Identify which cell holds the provided text, then report its (x, y) central coordinate. 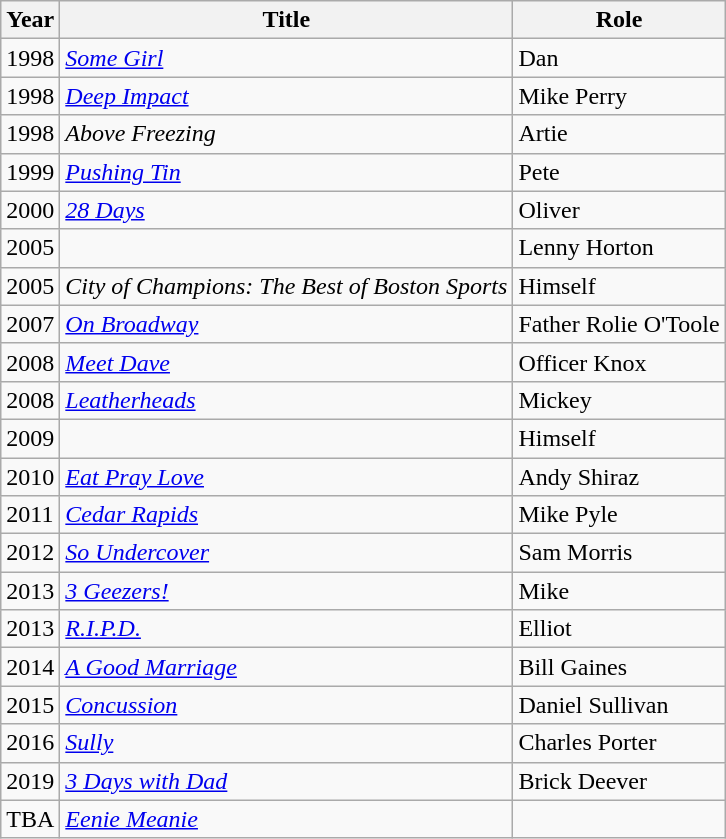
2019 (30, 781)
City of Champions: The Best of Boston Sports (286, 286)
Mike Pyle (619, 515)
Role (619, 20)
Year (30, 20)
2014 (30, 667)
Lenny Horton (619, 248)
Oliver (619, 210)
Eat Pray Love (286, 477)
R.I.P.D. (286, 629)
1999 (30, 172)
Sam Morris (619, 553)
Artie (619, 134)
2009 (30, 438)
Bill Gaines (619, 667)
So Undercover (286, 553)
2007 (30, 324)
2012 (30, 553)
Cedar Rapids (286, 515)
Title (286, 20)
Elliot (619, 629)
3 Days with Dad (286, 781)
Eenie Meanie (286, 819)
Mickey (619, 400)
Meet Dave (286, 362)
Charles Porter (619, 743)
Dan (619, 58)
Above Freezing (286, 134)
Mike Perry (619, 96)
2016 (30, 743)
2000 (30, 210)
28 Days (286, 210)
A Good Marriage (286, 667)
On Broadway (286, 324)
Deep Impact (286, 96)
Mike (619, 591)
2011 (30, 515)
Daniel Sullivan (619, 705)
Pushing Tin (286, 172)
TBA (30, 819)
Andy Shiraz (619, 477)
Pete (619, 172)
Leatherheads (286, 400)
Brick Deever (619, 781)
Sully (286, 743)
Some Girl (286, 58)
Father Rolie O'Toole (619, 324)
2010 (30, 477)
Concussion (286, 705)
3 Geezers! (286, 591)
Officer Knox (619, 362)
2015 (30, 705)
